Provide the (X, Y) coordinate of the cell's center where the given text is located.  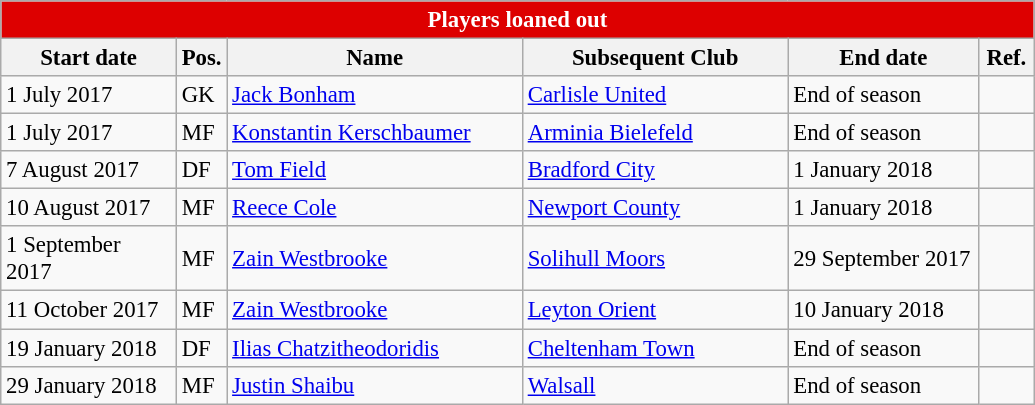
Bradford City (655, 170)
Ref. (1007, 58)
Pos. (201, 58)
End date (884, 58)
Reece Cole (375, 208)
Solihull Moors (655, 258)
GK (201, 95)
7 August 2017 (89, 170)
Newport County (655, 208)
Walsall (655, 385)
Tom Field (375, 170)
Start date (89, 58)
Name (375, 58)
29 September 2017 (884, 258)
Players loaned out (518, 20)
10 January 2018 (884, 310)
Leyton Orient (655, 310)
11 October 2017 (89, 310)
Cheltenham Town (655, 348)
Arminia Bielefeld (655, 133)
Justin Shaibu (375, 385)
Ilias Chatzitheodoridis (375, 348)
Jack Bonham (375, 95)
1 September 2017 (89, 258)
Carlisle United (655, 95)
29 January 2018 (89, 385)
19 January 2018 (89, 348)
10 August 2017 (89, 208)
Konstantin Kerschbaumer (375, 133)
Subsequent Club (655, 58)
